Determine the (X, Y) coordinate at the center of the cell enclosing the given text.  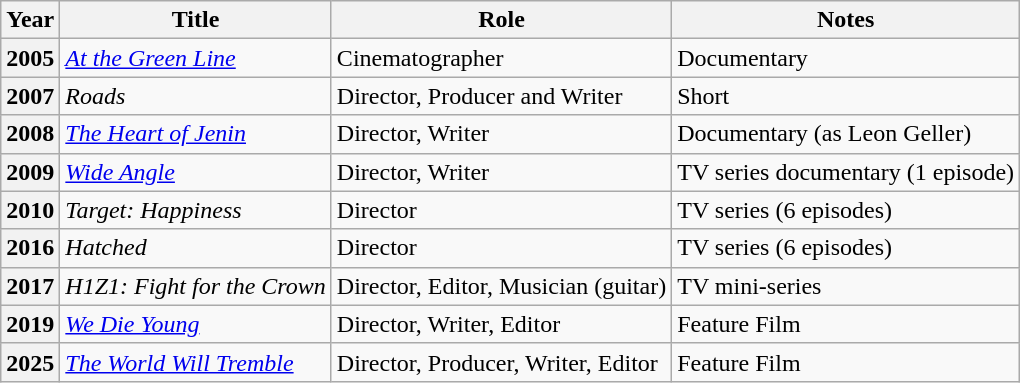
2025 (30, 362)
The Heart of Jenin (196, 134)
Year (30, 20)
2019 (30, 324)
We Die Young (196, 324)
2007 (30, 96)
Hatched (196, 248)
2009 (30, 172)
Director, Writer, Editor (501, 324)
Director, Producer and Writer (501, 96)
H1Z1: Fight for the Crown (196, 286)
Notes (846, 20)
Documentary (846, 58)
2008 (30, 134)
Title (196, 20)
Short (846, 96)
Role (501, 20)
Documentary (as Leon Geller) (846, 134)
TV mini-series (846, 286)
2017 (30, 286)
The World Will Tremble (196, 362)
Target: Happiness (196, 210)
2005 (30, 58)
Wide Angle (196, 172)
Roads (196, 96)
Cinematographer (501, 58)
2016 (30, 248)
At the Green Line (196, 58)
2010 (30, 210)
TV series documentary (1 episode) (846, 172)
Director, Producer, Writer, Editor (501, 362)
Director, Editor, Musician (guitar) (501, 286)
